Locate the cell with the specified text and output its (X, Y) center coordinate. 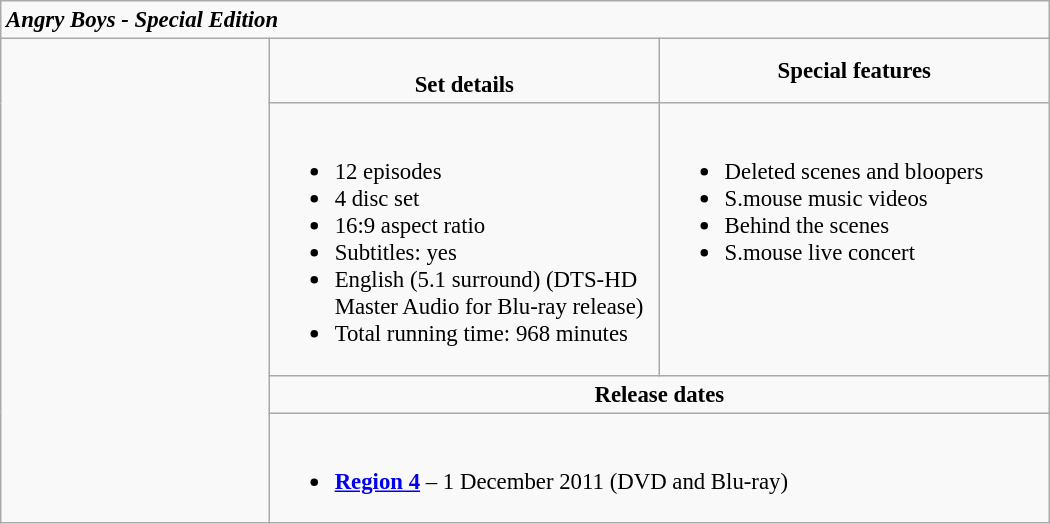
Region 4 – 1 December 2011 (DVD and Blu-ray) (659, 468)
Special features (854, 72)
Deleted scenes and bloopersS.mouse music videosBehind the scenesS.mouse live concert (854, 239)
12 episodes4 disc set16:9 aspect ratioSubtitles: yesEnglish (5.1 surround) (DTS-HD Master Audio for Blu-ray release)Total running time: 968 minutes (464, 239)
Set details (464, 72)
Angry Boys - Special Edition (525, 20)
Release dates (659, 394)
